Return the [x, y] coordinate for the center point of the cell that contains the specified text.  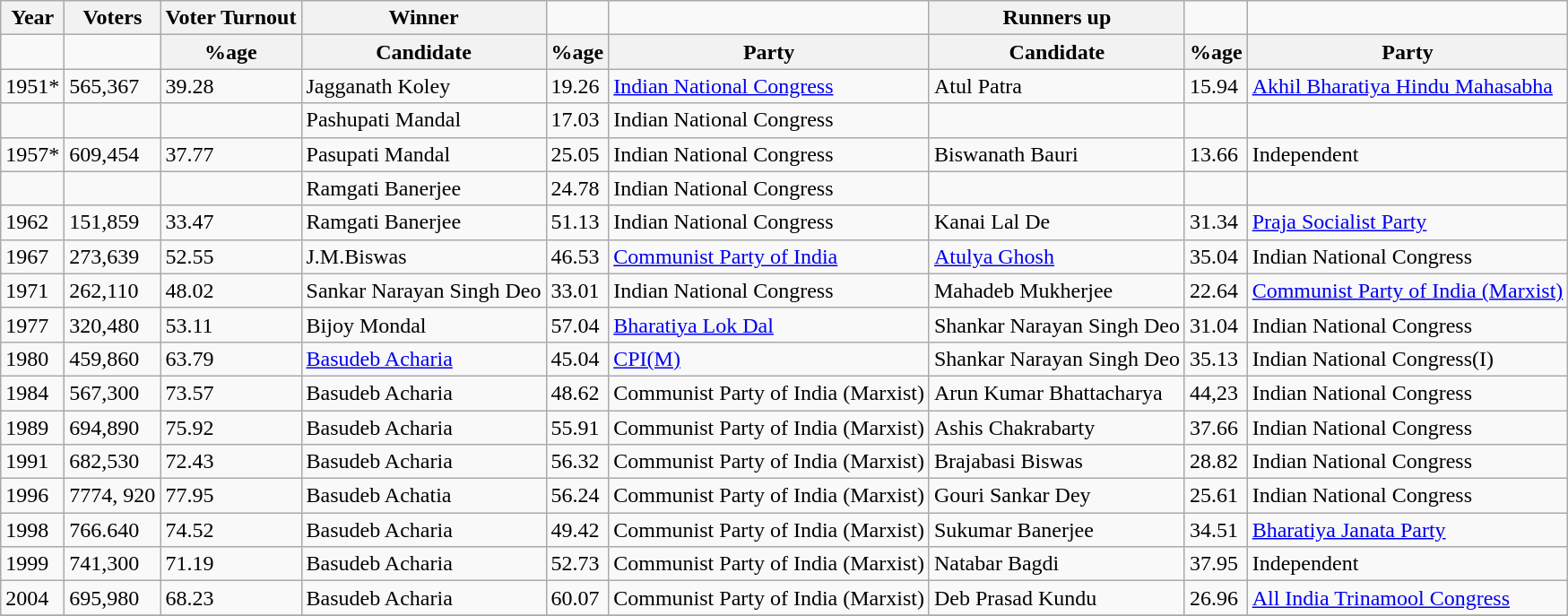
73.57 [231, 393]
33.01 [577, 291]
Runners up [1056, 18]
609,454 [113, 154]
26.96 [1216, 598]
Communist Party of India [769, 256]
Bijoy Mondal [423, 325]
71.19 [231, 564]
Praja Socialist Party [1408, 222]
Sukumar Banerjee [1056, 530]
Akhil Bharatiya Hindu Mahasabha [1408, 86]
Ashis Chakrabarty [1056, 428]
J.M.Biswas [423, 256]
1984 [32, 393]
Basudeb Achatia [423, 496]
Pasupati Mandal [423, 154]
75.92 [231, 428]
34.51 [1216, 530]
35.04 [1216, 256]
Natabar Bagdi [1056, 564]
682,530 [113, 462]
15.94 [1216, 86]
53.11 [231, 325]
24.78 [577, 188]
Bharatiya Lok Dal [769, 325]
25.61 [1216, 496]
31.04 [1216, 325]
48.02 [231, 291]
741,300 [113, 564]
55.91 [577, 428]
22.64 [1216, 291]
17.03 [577, 120]
52.55 [231, 256]
1999 [32, 564]
Kanai Lal De [1056, 222]
Atul Patra [1056, 86]
44,23 [1216, 393]
28.82 [1216, 462]
1989 [32, 428]
1967 [32, 256]
72.43 [231, 462]
56.32 [577, 462]
1971 [32, 291]
49.42 [577, 530]
1951* [32, 86]
63.79 [231, 359]
1998 [32, 530]
Atulya Ghosh [1056, 256]
Brajabasi Biswas [1056, 462]
1977 [32, 325]
1980 [32, 359]
33.47 [231, 222]
25.05 [577, 154]
565,367 [113, 86]
60.07 [577, 598]
Pashupati Mandal [423, 120]
74.52 [231, 530]
37.95 [1216, 564]
51.13 [577, 222]
1957* [32, 154]
1996 [32, 496]
262,110 [113, 291]
31.34 [1216, 222]
Arun Kumar Bhattacharya [1056, 393]
39.28 [231, 86]
2004 [32, 598]
77.95 [231, 496]
37.66 [1216, 428]
CPI(M) [769, 359]
7774, 920 [113, 496]
Mahadeb Mukherjee [1056, 291]
Winner [423, 18]
All India Trinamool Congress [1408, 598]
57.04 [577, 325]
567,300 [113, 393]
766.640 [113, 530]
Deb Prasad Kundu [1056, 598]
459,860 [113, 359]
45.04 [577, 359]
Jagganath Koley [423, 86]
Voter Turnout [231, 18]
Bharatiya Janata Party [1408, 530]
151,859 [113, 222]
Gouri Sankar Dey [1056, 496]
1962 [32, 222]
68.23 [231, 598]
37.77 [231, 154]
35.13 [1216, 359]
56.24 [577, 496]
1991 [32, 462]
695,980 [113, 598]
19.26 [577, 86]
320,480 [113, 325]
694,890 [113, 428]
13.66 [1216, 154]
Year [32, 18]
Indian National Congress(I) [1408, 359]
52.73 [577, 564]
273,639 [113, 256]
Sankar Narayan Singh Deo [423, 291]
46.53 [577, 256]
Biswanath Bauri [1056, 154]
Voters [113, 18]
48.62 [577, 393]
